Determine the (X, Y) coordinate at the center of the cell enclosing the given text.  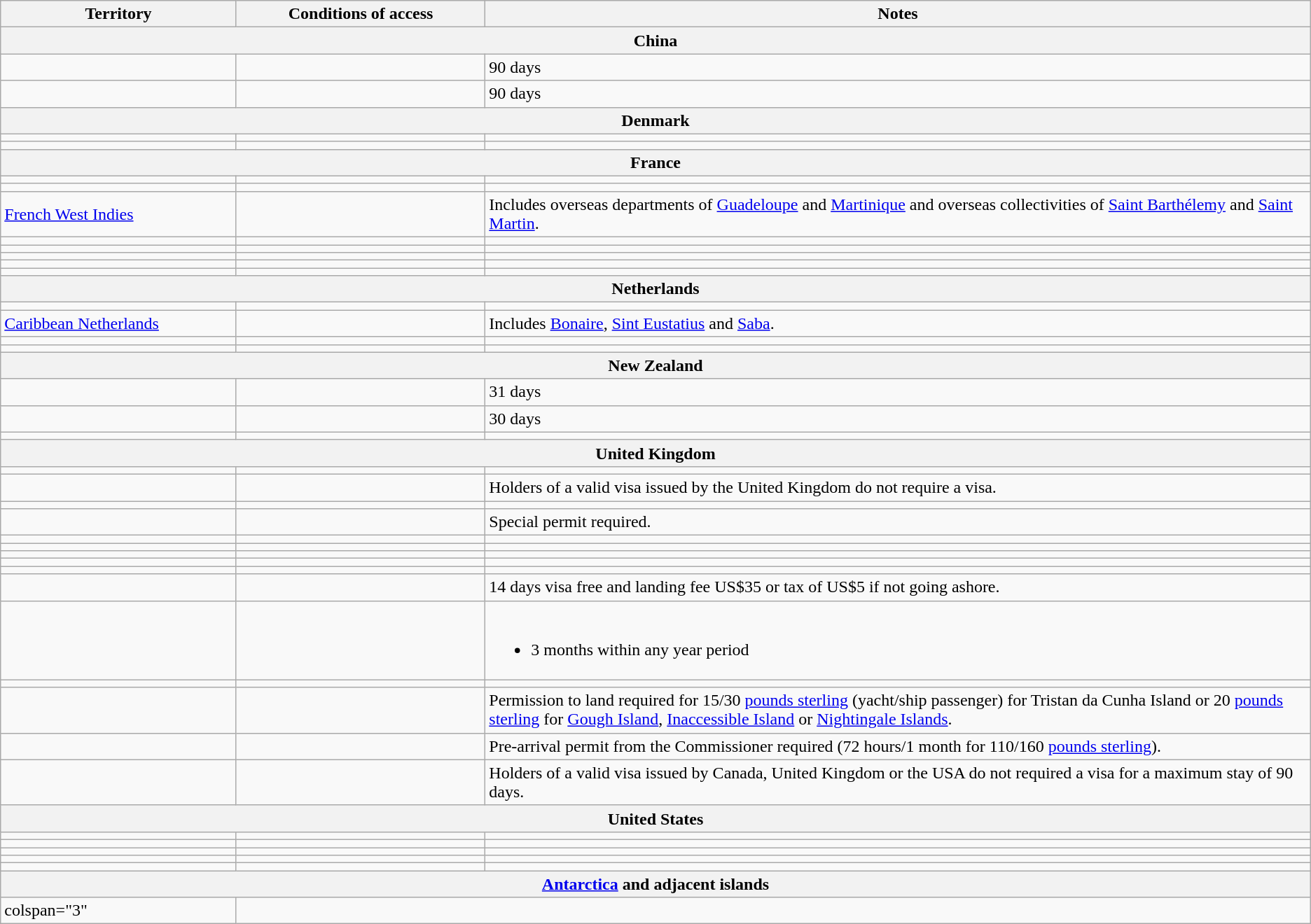
United States (655, 818)
French West Indies (119, 214)
New Zealand (655, 365)
Antarctica and adjacent islands (655, 884)
Special permit required. (898, 522)
colspan="3" (119, 911)
3 months within any year period (898, 640)
Territory (119, 14)
30 days (898, 419)
Netherlands (655, 289)
China (655, 41)
Holders of a valid visa issued by Canada, United Kingdom or the USA do not required a visa for a maximum stay of 90 days. (898, 783)
31 days (898, 392)
Pre-arrival permit from the Commissioner required (72 hours/1 month for 110/160 pounds sterling). (898, 746)
Includes Bonaire, Sint Eustatius and Saba. (898, 323)
Conditions of access (360, 14)
Notes (898, 14)
14 days visa free and landing fee US$35 or tax of US$5 if not going ashore. (898, 587)
Denmark (655, 120)
United Kingdom (655, 453)
Holders of a valid visa issued by the United Kingdom do not require a visa. (898, 487)
Caribbean Netherlands (119, 323)
France (655, 162)
Includes overseas departments of Guadeloupe and Martinique and overseas collectivities of Saint Barthélemy and Saint Martin. (898, 214)
